Locate the cell with the specified text and output its [X, Y] center coordinate. 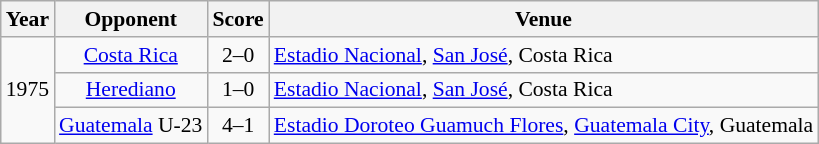
Score [238, 19]
Year [28, 19]
1–0 [238, 90]
4–1 [238, 126]
2–0 [238, 55]
Herediano [130, 90]
Estadio Doroteo Guamuch Flores, Guatemala City, Guatemala [544, 126]
1975 [28, 90]
Costa Rica [130, 55]
Guatemala U-23 [130, 126]
Opponent [130, 19]
Venue [544, 19]
